Return [X, Y] of the center of cell containing provided text 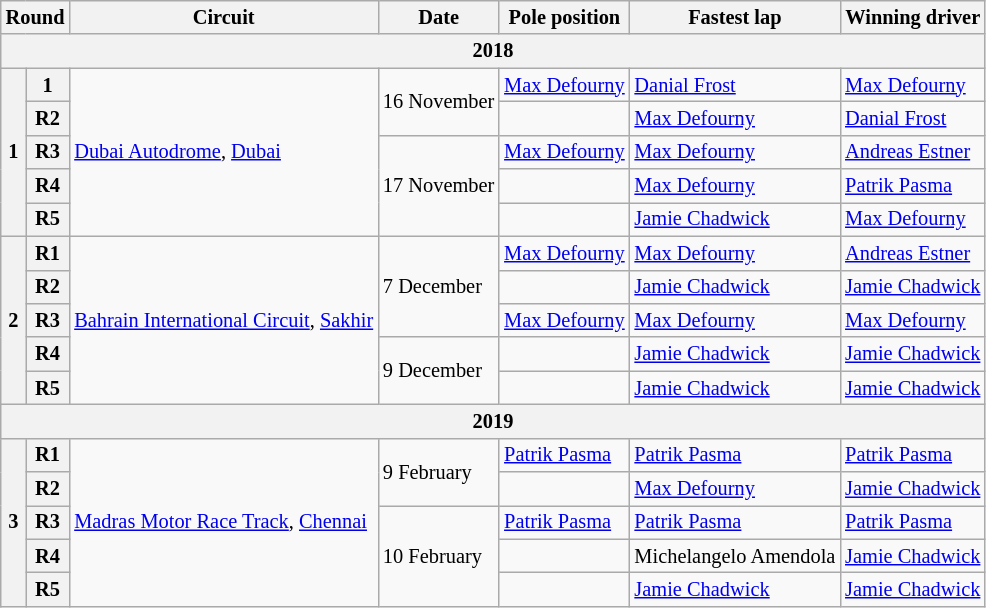
Michelangelo Amendola [736, 556]
9 December [438, 370]
Dubai Autodrome, Dubai [224, 152]
Pole position [564, 17]
2 [14, 320]
Round [36, 17]
Winning driver [912, 17]
10 February [438, 556]
2019 [493, 421]
Bahrain International Circuit, Sakhir [224, 320]
Madras Motor Race Track, Chennai [224, 522]
3 [14, 522]
Circuit [224, 17]
2018 [493, 51]
Fastest lap [736, 17]
9 February [438, 472]
Date [438, 17]
7 December [438, 286]
16 November [438, 102]
17 November [438, 186]
